Return [X, Y] of the center of cell containing provided text 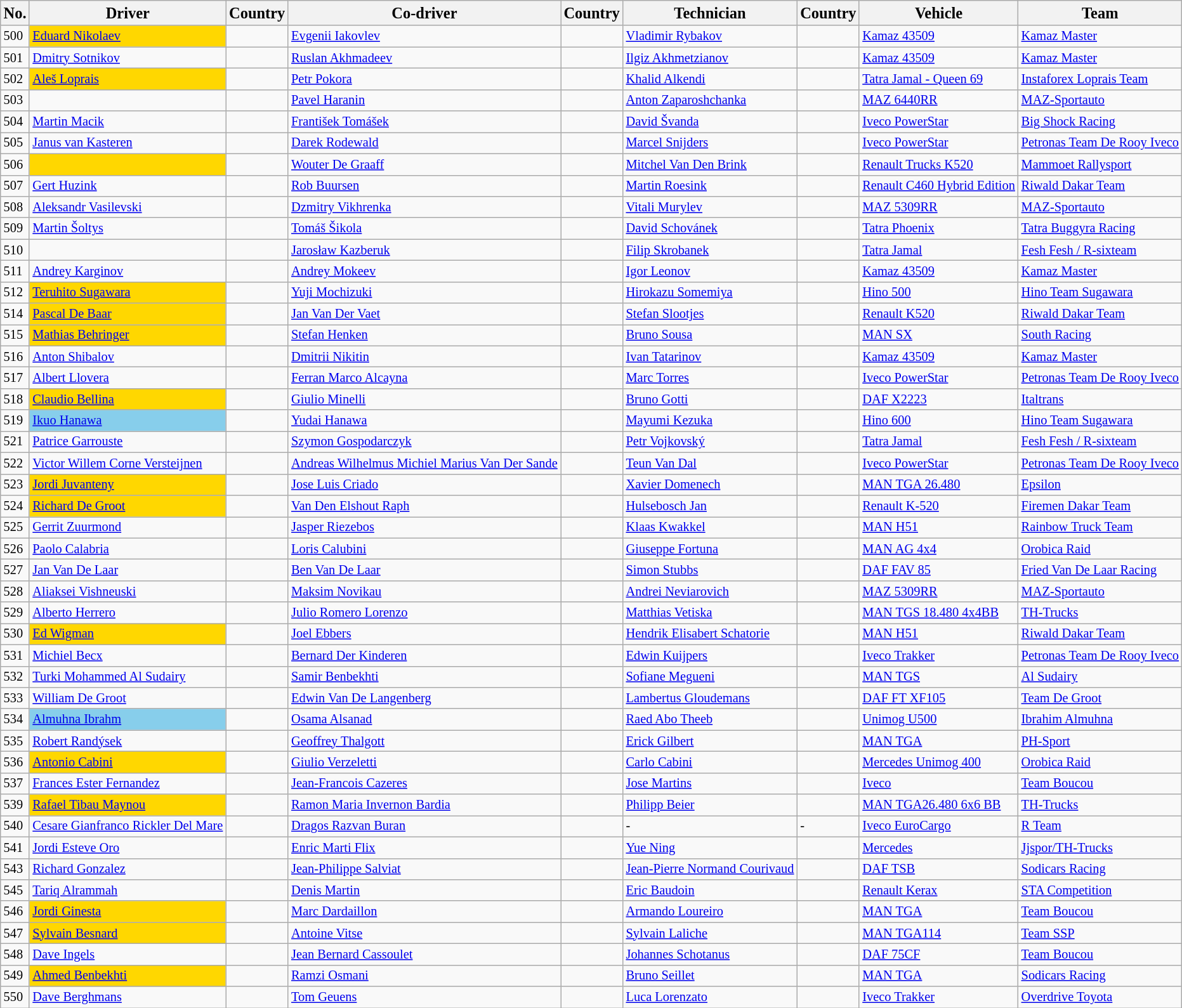
Claudio Bellina [128, 399]
Instaforex Loprais Team [1100, 79]
Teun Van Dal [711, 463]
524 [15, 506]
South Racing [1100, 335]
Jordi Ginesta [128, 912]
Bruno Sousa [711, 335]
535 [15, 741]
William De Groot [128, 698]
Team SSP [1100, 933]
Ruslan Akhmadeev [424, 58]
Jean-Pierre Normand Courivaud [711, 869]
533 [15, 698]
Matthias Vetiska [711, 613]
Renault Trucks K520 [938, 164]
Hirokazu Somemiya [711, 292]
545 [15, 890]
Renault Kerax [938, 890]
517 [15, 377]
Edwin Van De Langenberg [424, 698]
522 [15, 463]
Almuhna Ibrahm [128, 719]
515 [15, 335]
R Team [1100, 826]
Giuseppe Fortuna [711, 549]
Martin Macik [128, 122]
537 [15, 783]
Osama Alsanad [424, 719]
MAN TGS [938, 677]
Ben Van De Laar [424, 570]
STA Competition [1100, 890]
Dave Ingels [128, 954]
Rafael Tibau Maynou [128, 805]
Armando Loureiro [711, 912]
Ivan Tatarinov [711, 357]
Unimog U500 [938, 719]
Darek Rodewald [424, 143]
547 [15, 933]
PH-Sport [1100, 741]
Sylvain Besnard [128, 933]
DAF TSB [938, 869]
Anton Shibalov [128, 357]
Raed Abo Theeb [711, 719]
MAN AG 4x4 [938, 549]
Carlo Cabini [711, 762]
MAN TGS 18.480 4x4BB [938, 613]
Ikuo Hanawa [128, 421]
Jose Luis Criado [424, 485]
Joel Ebbers [424, 634]
Technician [711, 13]
Ilgiz Akhmetzianov [711, 58]
Giulio Minelli [424, 399]
DAF X2223 [938, 399]
Wouter De Graaff [424, 164]
526 [15, 549]
Antoine Vitse [424, 933]
541 [15, 848]
Szymon Gospodarczyk [424, 442]
Loris Calubini [424, 549]
Italtrans [1100, 399]
Stefan Henken [424, 335]
507 [15, 186]
Co-driver [424, 13]
MAN TGA26.480 6x6 BB [938, 805]
Ibrahim Almuhna [1100, 719]
Bruno Gotti [711, 399]
Renault K-520 [938, 506]
Bruno Seillet [711, 976]
Johannes Schotanus [711, 954]
Tomáš Šikola [424, 228]
Al Sudairy [1100, 677]
Ferran Marco Alcayna [424, 377]
Richard Gonzalez [128, 869]
MAN SX [938, 335]
Mercedes [938, 848]
502 [15, 79]
Vladimir Rybakov [711, 36]
Eric Baudoin [711, 890]
Ed Wigman [128, 634]
Hino 500 [938, 292]
Martin Roesink [711, 186]
Patrice Garrouste [128, 442]
534 [15, 719]
Eduard Nikolaev [128, 36]
Mammoet Rallysport [1100, 164]
Edwin Kuijpers [711, 655]
Rainbow Truck Team [1100, 527]
Mayumi Kezuka [711, 421]
546 [15, 912]
518 [15, 399]
Hendrik Elisabert Schatorie [711, 634]
Alberto Herrero [128, 613]
Tariq Alrammah [128, 890]
509 [15, 228]
Hino 600 [938, 421]
Yudai Hanawa [424, 421]
Andreas Wilhelmus Michiel Marius Van Der Sande [424, 463]
Jose Martins [711, 783]
Mitchel Van Den Brink [711, 164]
Turki Mohammed Al Sudairy [128, 677]
Lambertus Gloudemans [711, 698]
DAF FAV 85 [938, 570]
Andrei Neviarovich [711, 591]
Marcel Snijders [711, 143]
514 [15, 314]
Igor Leonov [711, 271]
MAN TGA114 [938, 933]
Hulsebosch Jan [711, 506]
Dmitrii Nikitin [424, 357]
Anton Zaparoshchanka [711, 100]
František Tomášek [424, 122]
Mathias Behringer [128, 335]
Andrey Mokeev [424, 271]
Geoffrey Thalgott [424, 741]
530 [15, 634]
Team [1100, 13]
Team De Groot [1100, 698]
Tatra Buggyra Racing [1100, 228]
Jjspor/TH-Trucks [1100, 848]
Janus van Kasteren [128, 143]
Jasper Riezebos [424, 527]
Robert Randýsek [128, 741]
Yue Ning [711, 848]
Bernard Der Kinderen [424, 655]
Vehicle [938, 13]
512 [15, 292]
Ramzi Osmani [424, 976]
Tatra Phoenix [938, 228]
Rob Buursen [424, 186]
521 [15, 442]
523 [15, 485]
Petr Vojkovský [711, 442]
Simon Stubbs [711, 570]
504 [15, 122]
Ahmed Benbekhti [128, 976]
Maksim Novikau [424, 591]
501 [15, 58]
DAF FT XF105 [938, 698]
540 [15, 826]
Victor Willem Corne Versteijnen [128, 463]
Khalid Alkendi [711, 79]
David Švanda [711, 122]
536 [15, 762]
Michiel Becx [128, 655]
Pavel Haranin [424, 100]
Tom Geuens [424, 997]
532 [15, 677]
Stefan Slootjes [711, 314]
Renault K520 [938, 314]
Sofiane Megueni [711, 677]
503 [15, 100]
Frances Ester Fernandez [128, 783]
Andrey Karginov [128, 271]
Filip Skrobanek [711, 250]
Aliaksei Vishneuski [128, 591]
506 [15, 164]
Overdrive Toyota [1100, 997]
Marc Torres [711, 377]
Enric Marti Flix [424, 848]
Jean Bernard Cassoulet [424, 954]
Luca Lorenzato [711, 997]
527 [15, 570]
Giulio Verzeletti [424, 762]
510 [15, 250]
DAF 75CF [938, 954]
Evgenii Iakovlev [424, 36]
Iveco EuroCargo [938, 826]
508 [15, 207]
Samir Benbekhti [424, 677]
Vitali Murylev [711, 207]
Martin Šoltys [128, 228]
511 [15, 271]
543 [15, 869]
Renault C460 Hybrid Edition [938, 186]
Yuji Mochizuki [424, 292]
539 [15, 805]
Epsilon [1100, 485]
Antonio Cabini [128, 762]
Iveco [938, 783]
MAZ 6440RR [938, 100]
Denis Martin [424, 890]
Pascal De Baar [128, 314]
Paolo Calabria [128, 549]
505 [15, 143]
Sylvain Laliche [711, 933]
Teruhito Sugawara [128, 292]
Jordi Esteve Oro [128, 848]
529 [15, 613]
Jordi Juvanteny [128, 485]
Erick Gilbert [711, 741]
Jan Van Der Vaet [424, 314]
Petr Pokora [424, 79]
548 [15, 954]
Driver [128, 13]
Jarosław Kazberuk [424, 250]
Mercedes Unimog 400 [938, 762]
Albert Llovera [128, 377]
Dragos Razvan Buran [424, 826]
Jan Van De Laar [128, 570]
Philipp Beier [711, 805]
Big Shock Racing [1100, 122]
Xavier Domenech [711, 485]
Klaas Kwakkel [711, 527]
Jean-Francois Cazeres [424, 783]
Dave Berghmans [128, 997]
Dmitry Sotnikov [128, 58]
David Schovánek [711, 228]
Richard De Groot [128, 506]
Firemen Dakar Team [1100, 506]
No. [15, 13]
531 [15, 655]
Gert Huzink [128, 186]
Fried Van De Laar Racing [1100, 570]
Tatra Jamal - Queen 69 [938, 79]
Aleksandr Vasilevski [128, 207]
549 [15, 976]
Cesare Gianfranco Rickler Del Mare [128, 826]
519 [15, 421]
Aleš Loprais [128, 79]
Dzmitry Vikhrenka [424, 207]
Gerrit Zuurmond [128, 527]
Ramon Maria Invernon Bardia [424, 805]
Jean-Philippe Salviat [424, 869]
550 [15, 997]
500 [15, 36]
MAN TGA 26.480 [938, 485]
528 [15, 591]
Marc Dardaillon [424, 912]
525 [15, 527]
Julio Romero Lorenzo [424, 613]
516 [15, 357]
Van Den Elshout Raph [424, 506]
